Pinpoint the cell where the given text exists, returning its (X, Y) midpoint coordinate. 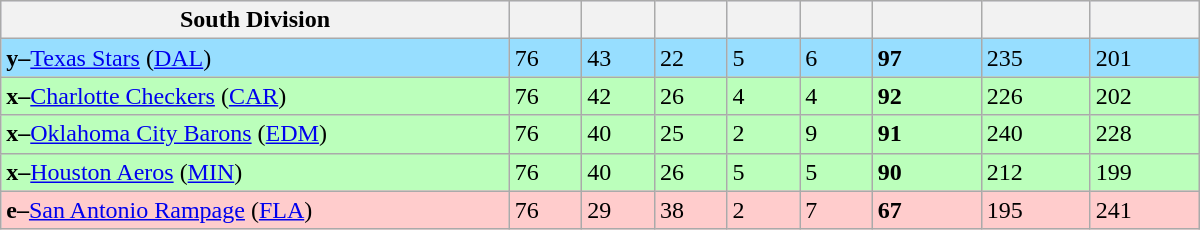
97 (926, 58)
91 (926, 134)
226 (1036, 96)
90 (926, 172)
67 (926, 210)
241 (1144, 210)
South Division (255, 20)
195 (1036, 210)
29 (618, 210)
240 (1036, 134)
201 (1144, 58)
7 (836, 210)
x–Charlotte Checkers (CAR) (255, 96)
202 (1144, 96)
25 (690, 134)
92 (926, 96)
228 (1144, 134)
y–Texas Stars (DAL) (255, 58)
43 (618, 58)
22 (690, 58)
x–Oklahoma City Barons (EDM) (255, 134)
199 (1144, 172)
x–Houston Aeros (MIN) (255, 172)
e–San Antonio Rampage (FLA) (255, 210)
42 (618, 96)
9 (836, 134)
212 (1036, 172)
6 (836, 58)
235 (1036, 58)
38 (690, 210)
